Pinpoint the cell where the given text exists, returning its [x, y] midpoint coordinate. 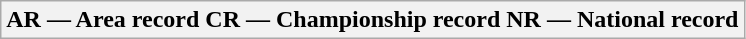
AR — Area record CR — Championship record NR — National record [372, 20]
